Locate the cell with the specified text and output its [X, Y] center coordinate. 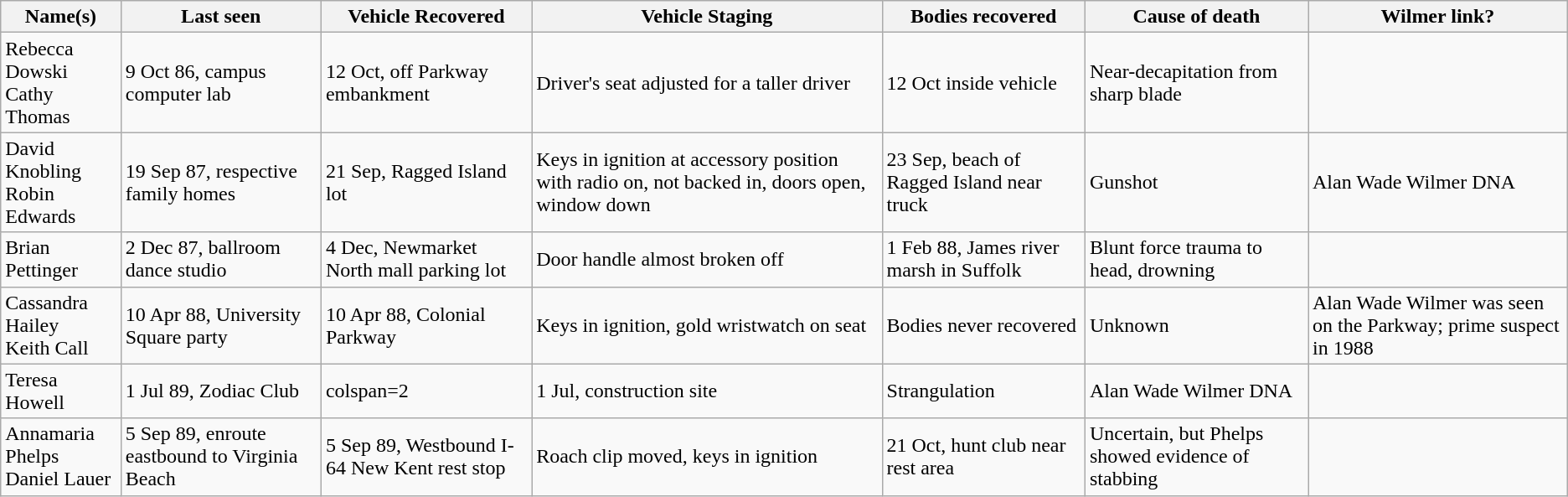
Driver's seat adjusted for a taller driver [707, 82]
23 Sep, beach of Ragged Island near truck [983, 183]
Teresa Howell [60, 391]
Bodies recovered [983, 17]
Keys in ignition at accessory position with radio on, not backed in, doors open, window down [707, 183]
10 Apr 88, Colonial Parkway [426, 325]
5 Sep 89, enroute eastbound to Virginia Beach [221, 457]
12 Oct, off Parkway embankment [426, 82]
19 Sep 87, respective family homes [221, 183]
9 Oct 86, campus computer lab [221, 82]
Rebecca DowskiCathy Thomas [60, 82]
Vehicle Staging [707, 17]
colspan=2 [426, 391]
Near-decapitation from sharp blade [1196, 82]
10 Apr 88, University Square party [221, 325]
Brian Pettinger [60, 260]
Last seen [221, 17]
Alan Wade Wilmer was seen on the Parkway; prime suspect in 1988 [1438, 325]
21 Oct, hunt club near rest area [983, 457]
Cassandra Hailey Keith Call [60, 325]
1 Feb 88, James river marsh in Suffolk [983, 260]
Annamaria PhelpsDaniel Lauer [60, 457]
5 Sep 89, Westbound I-64 New Kent rest stop [426, 457]
4 Dec, Newmarket North mall parking lot [426, 260]
12 Oct inside vehicle [983, 82]
1 Jul, construction site [707, 391]
21 Sep, Ragged Island lot [426, 183]
Unknown [1196, 325]
Cause of death [1196, 17]
Name(s) [60, 17]
1 Jul 89, Zodiac Club [221, 391]
David Knobling Robin Edwards [60, 183]
Vehicle Recovered [426, 17]
Bodies never recovered [983, 325]
Door handle almost broken off [707, 260]
Keys in ignition, gold wristwatch on seat [707, 325]
Strangulation [983, 391]
2 Dec 87, ballroom dance studio [221, 260]
Uncertain, but Phelps showed evidence of stabbing [1196, 457]
Wilmer link? [1438, 17]
Blunt force trauma to head, drowning [1196, 260]
Roach clip moved, keys in ignition [707, 457]
Gunshot [1196, 183]
